Extract the [x, y] coordinate from the center of the cell holding the provided text.  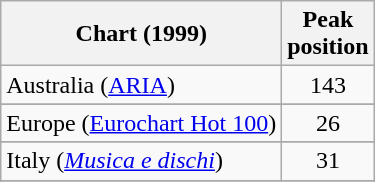
Australia (ARIA) [142, 85]
26 [328, 123]
Europe (Eurochart Hot 100) [142, 123]
143 [328, 85]
Chart (1999) [142, 34]
31 [328, 161]
Peak position [328, 34]
Italy (Musica e dischi) [142, 161]
